For the text-containing cell, return its midpoint in [X, Y] coordinate format. 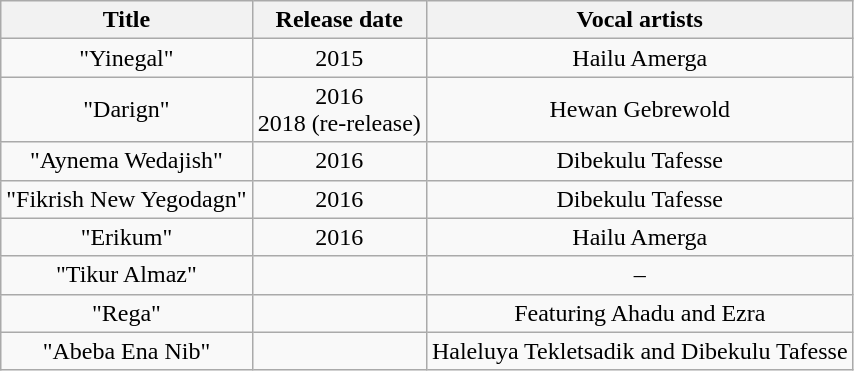
Release date [339, 20]
"Fikrish New Yegodagn" [126, 199]
"Abeba Ena Nib" [126, 351]
20162018 (re-release) [339, 110]
"Darign" [126, 110]
"Rega" [126, 313]
Hewan Gebrewold [640, 110]
Featuring Ahadu and Ezra [640, 313]
"Yinegal" [126, 58]
"Tikur Almaz" [126, 275]
Vocal artists [640, 20]
Title [126, 20]
– [640, 275]
"Erikum" [126, 237]
2015 [339, 58]
Haleluya Tekletsadik and Dibekulu Tafesse [640, 351]
"Aynema Wedajish" [126, 161]
